For the text-containing cell, return its midpoint in [X, Y] coordinate format. 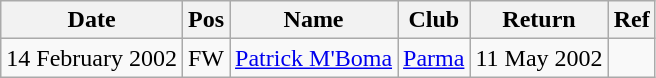
FW [206, 58]
Date [92, 20]
Club [434, 20]
14 February 2002 [92, 58]
11 May 2002 [539, 58]
Patrick M'Boma [314, 58]
Ref [632, 20]
Return [539, 20]
Pos [206, 20]
Parma [434, 58]
Name [314, 20]
